From the cell containing the given text, extract its center point as [x, y] coordinate. 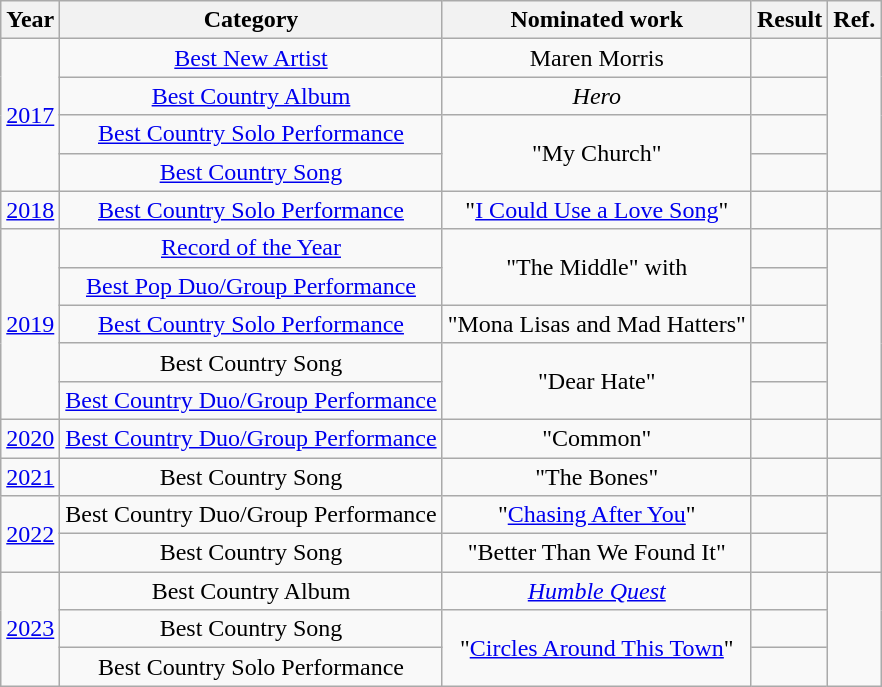
Year [30, 20]
Ref. [854, 20]
"I Could Use a Love Song" [596, 210]
"The Bones" [596, 477]
2023 [30, 629]
Best Pop Duo/Group Performance [251, 286]
Nominated work [596, 20]
Best New Artist [251, 58]
Humble Quest [596, 591]
"Chasing After You" [596, 515]
2018 [30, 210]
Record of the Year [251, 248]
"Circles Around This Town" [596, 648]
Maren Morris [596, 58]
Category [251, 20]
2021 [30, 477]
"Better Than We Found It" [596, 553]
"My Church" [596, 153]
2020 [30, 438]
"Mona Lisas and Mad Hatters" [596, 324]
2022 [30, 534]
"The Middle" with [596, 267]
2017 [30, 115]
2019 [30, 324]
Hero [596, 96]
"Dear Hate" [596, 381]
Result [789, 20]
"Common" [596, 438]
